For the text-containing cell, return its midpoint in (X, Y) coordinate format. 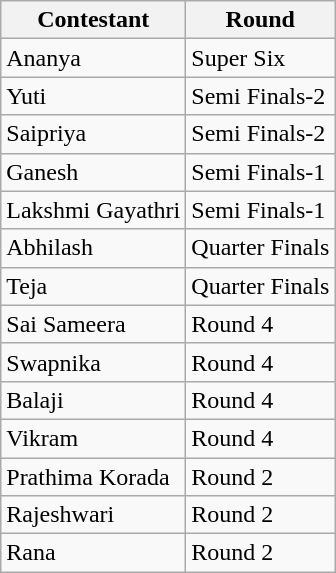
Teja (94, 286)
Round (260, 20)
Abhilash (94, 248)
Super Six (260, 58)
Swapnika (94, 362)
Lakshmi Gayathri (94, 210)
Rana (94, 553)
Vikram (94, 438)
Ananya (94, 58)
Contestant (94, 20)
Yuti (94, 96)
Saipriya (94, 134)
Prathima Korada (94, 477)
Balaji (94, 400)
Sai Sameera (94, 324)
Ganesh (94, 172)
Rajeshwari (94, 515)
